From the cell containing the given text, extract its center point as [X, Y] coordinate. 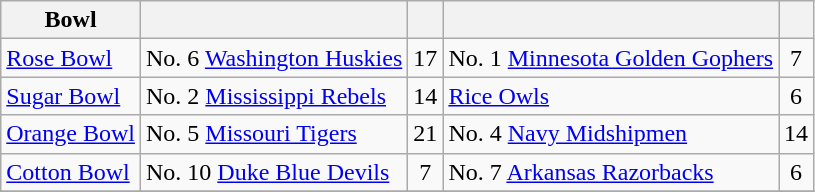
No. 5 Missouri Tigers [274, 134]
No. 7 Arkansas Razorbacks [611, 172]
No. 2 Mississippi Rebels [274, 96]
No. 4 Navy Midshipmen [611, 134]
No. 10 Duke Blue Devils [274, 172]
No. 1 Minnesota Golden Gophers [611, 58]
21 [426, 134]
Cotton Bowl [71, 172]
Bowl [71, 20]
Rose Bowl [71, 58]
Orange Bowl [71, 134]
Rice Owls [611, 96]
No. 6 Washington Huskies [274, 58]
Sugar Bowl [71, 96]
17 [426, 58]
